Detect which cell encompasses the target text, then output its [x, y] center coordinate. 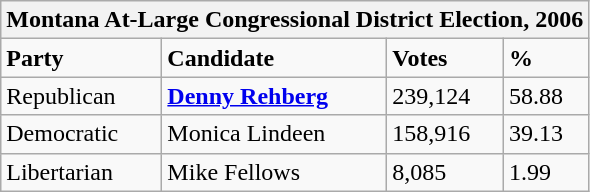
39.13 [546, 134]
% [546, 58]
58.88 [546, 96]
239,124 [446, 96]
Monica Lindeen [274, 134]
Votes [446, 58]
Republican [82, 96]
Party [82, 58]
Democratic [82, 134]
8,085 [446, 172]
Candidate [274, 58]
Denny Rehberg [274, 96]
Libertarian [82, 172]
158,916 [446, 134]
Mike Fellows [274, 172]
Montana At-Large Congressional District Election, 2006 [295, 20]
1.99 [546, 172]
